Provide the [X, Y] coordinate of the cell's center where the given text is located.  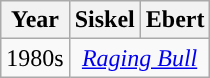
Siskel [104, 20]
1980s [35, 58]
Raging Bull [140, 58]
Year [35, 20]
Ebert [175, 20]
